Locate the cell with the specified text and output its [X, Y] center coordinate. 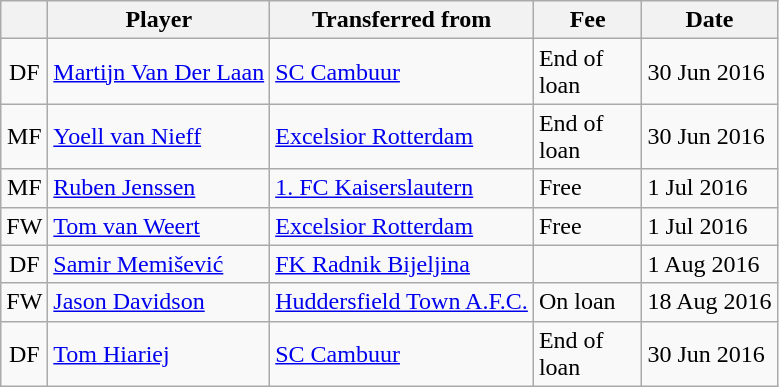
Date [710, 20]
Player [159, 20]
Yoell van Nieff [159, 136]
Samir Memišević [159, 264]
Tom van Weert [159, 226]
Tom Hiariej [159, 354]
FK Radnik Bijeljina [402, 264]
Huddersfield Town A.F.C. [402, 302]
18 Aug 2016 [710, 302]
1. FC Kaiserslautern [402, 188]
Martijn Van Der Laan [159, 72]
1 Aug 2016 [710, 264]
Ruben Jenssen [159, 188]
Jason Davidson [159, 302]
Transferred from [402, 20]
Fee [588, 20]
On loan [588, 302]
